From the cell containing the given text, extract its center point as [X, Y] coordinate. 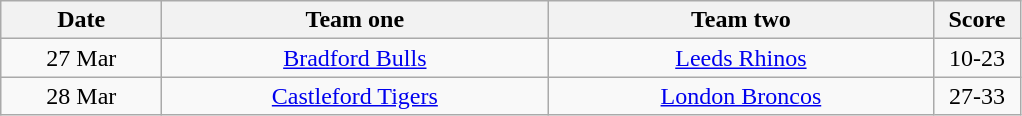
Castleford Tigers [355, 96]
Date [82, 20]
Team two [741, 20]
Leeds Rhinos [741, 58]
28 Mar [82, 96]
10-23 [977, 58]
Team one [355, 20]
27-33 [977, 96]
London Broncos [741, 96]
27 Mar [82, 58]
Score [977, 20]
Bradford Bulls [355, 58]
